Provide the (x, y) coordinate of the cell's center where the given text is located.  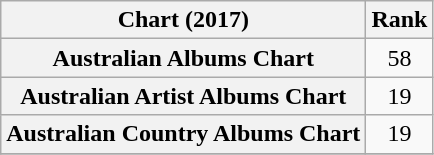
Rank (400, 20)
Australian Albums Chart (184, 58)
Australian Country Albums Chart (184, 134)
Australian Artist Albums Chart (184, 96)
Chart (2017) (184, 20)
58 (400, 58)
